Find where the given text appears and provide that cell's center as (x, y) coordinate. 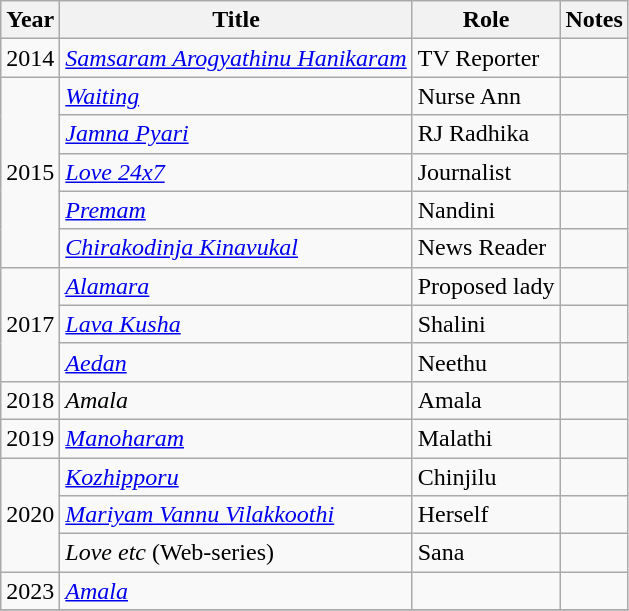
Herself (486, 515)
Nurse Ann (486, 96)
TV Reporter (486, 58)
Samsaram Arogyathinu Hanikaram (236, 58)
Aedan (236, 362)
Love etc (Web-series) (236, 553)
2023 (30, 591)
Kozhipporu (236, 477)
Shalini (486, 324)
Chirakodinja Kinavukal (236, 248)
Chinjilu (486, 477)
2020 (30, 515)
Title (236, 20)
Jamna Pyari (236, 134)
RJ Radhika (486, 134)
Year (30, 20)
2018 (30, 400)
Love 24x7 (236, 172)
Mariyam Vannu Vilakkoothi (236, 515)
Waiting (236, 96)
Notes (594, 20)
2015 (30, 172)
Manoharam (236, 438)
2017 (30, 324)
2014 (30, 58)
Alamara (236, 286)
Lava Kusha (236, 324)
Premam (236, 210)
Proposed lady (486, 286)
Malathi (486, 438)
News Reader (486, 248)
Neethu (486, 362)
Journalist (486, 172)
Nandini (486, 210)
2019 (30, 438)
Sana (486, 553)
Role (486, 20)
